Extract the (x, y) coordinate from the center of the cell holding the provided text.  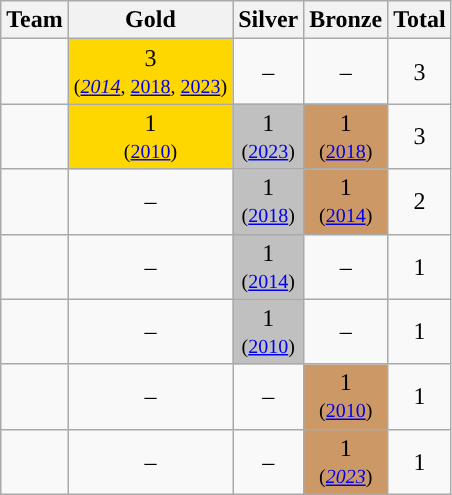
Silver (268, 20)
Bronze (346, 20)
Total (420, 20)
3(2014, 2018, 2023) (150, 72)
2 (420, 202)
Gold (150, 20)
Team (35, 20)
